Locate the cell with the specified text and output its [x, y] center coordinate. 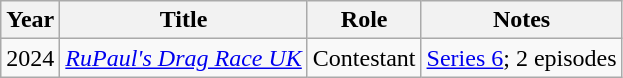
RuPaul's Drag Race UK [184, 58]
Series 6; 2 episodes [522, 58]
Title [184, 20]
Role [364, 20]
Notes [522, 20]
Contestant [364, 58]
Year [30, 20]
2024 [30, 58]
